Identify which cell holds the provided text, then report its [X, Y] central coordinate. 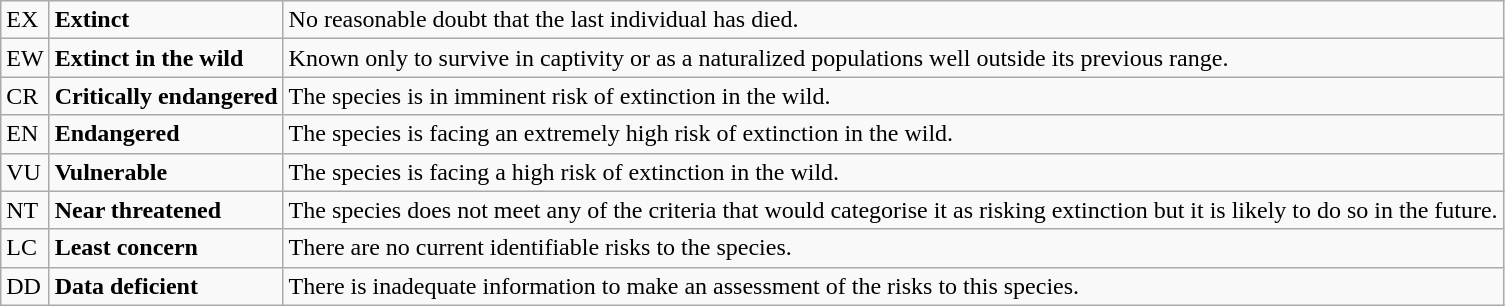
There is inadequate information to make an assessment of the risks to this species. [893, 286]
EX [25, 20]
LC [25, 248]
Extinct [166, 20]
EW [25, 58]
Data deficient [166, 286]
Extinct in the wild [166, 58]
Known only to survive in captivity or as a naturalized populations well outside its previous range. [893, 58]
CR [25, 96]
VU [25, 172]
No reasonable doubt that the last individual has died. [893, 20]
The species is in imminent risk of extinction in the wild. [893, 96]
The species does not meet any of the criteria that would categorise it as risking extinction but it is likely to do so in the future. [893, 210]
There are no current identifiable risks to the species. [893, 248]
Vulnerable [166, 172]
DD [25, 286]
Critically endangered [166, 96]
NT [25, 210]
EN [25, 134]
Endangered [166, 134]
The species is facing an extremely high risk of extinction in the wild. [893, 134]
Least concern [166, 248]
Near threatened [166, 210]
The species is facing a high risk of extinction in the wild. [893, 172]
